For the text-containing cell, return its midpoint in (x, y) coordinate format. 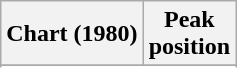
Peakposition (189, 34)
Chart (1980) (72, 34)
